Detect which cell encompasses the target text, then output its (X, Y) center coordinate. 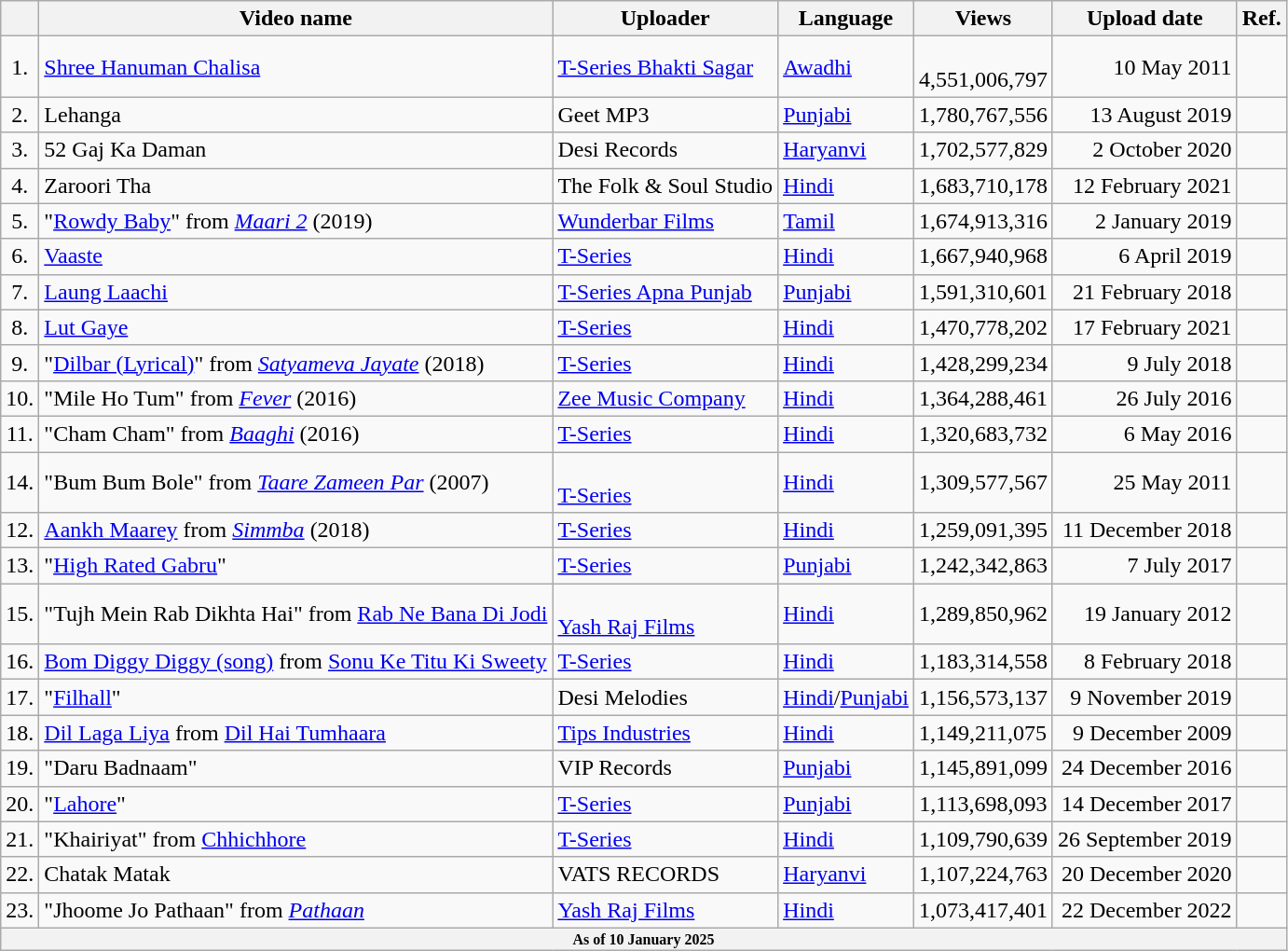
Laung Laachi (296, 292)
1,470,778,202 (982, 327)
1,309,577,567 (982, 481)
22. (21, 875)
14. (21, 481)
1,242,342,863 (982, 566)
1,428,299,234 (982, 363)
52 Gaj Ka Daman (296, 150)
Tips Industries (665, 733)
19 January 2012 (1144, 613)
7 July 2017 (1144, 566)
VATS RECORDS (665, 875)
Lut Gaye (296, 327)
"Rowdy Baby" from Maari 2 (2019) (296, 221)
13 August 2019 (1144, 115)
Wunderbar Films (665, 221)
9 July 2018 (1144, 363)
26 July 2016 (1144, 398)
20 December 2020 (1144, 875)
15. (21, 613)
"Khairiyat" from Chhichhore (296, 839)
1,145,891,099 (982, 768)
1,107,224,763 (982, 875)
1,683,710,178 (982, 186)
T-Series Apna Punjab (665, 292)
"High Rated Gabru" (296, 566)
1,289,850,962 (982, 613)
1,702,577,829 (982, 150)
4. (21, 186)
12. (21, 531)
Hindi/Punjabi (846, 697)
9 November 2019 (1144, 697)
12 February 2021 (1144, 186)
6 May 2016 (1144, 434)
Vaaste (296, 256)
1,364,288,461 (982, 398)
Zee Music Company (665, 398)
2 October 2020 (1144, 150)
"Mile Ho Tum" from Fever (2016) (296, 398)
Video name (296, 19)
10. (21, 398)
1,113,698,093 (982, 804)
6 April 2019 (1144, 256)
21. (21, 839)
17 February 2021 (1144, 327)
5. (21, 221)
Desi Melodies (665, 697)
6. (21, 256)
18. (21, 733)
24 December 2016 (1144, 768)
9. (21, 363)
Uploader (665, 19)
11. (21, 434)
2. (21, 115)
"Bum Bum Bole" from Taare Zameen Par (2007) (296, 481)
Views (982, 19)
1,073,417,401 (982, 910)
1,149,211,075 (982, 733)
23. (21, 910)
1. (21, 67)
4,551,006,797 (982, 67)
9 December 2009 (1144, 733)
Awadhi (846, 67)
Lehanga (296, 115)
1,259,091,395 (982, 531)
8. (21, 327)
Chatak Matak (296, 875)
1,591,310,601 (982, 292)
3. (21, 150)
Upload date (1144, 19)
1,320,683,732 (982, 434)
11 December 2018 (1144, 531)
Zaroori Tha (296, 186)
Ref. (1262, 19)
7. (21, 292)
"Lahore" (296, 804)
13. (21, 566)
26 September 2019 (1144, 839)
1,667,940,968 (982, 256)
Desi Records (665, 150)
10 May 2011 (1144, 67)
Dil Laga Liya from Dil Hai Tumhaara (296, 733)
Bom Diggy Diggy (song) from Sonu Ke Titu Ki Sweety (296, 662)
Geet MP3 (665, 115)
20. (21, 804)
1,183,314,558 (982, 662)
Shree Hanuman Chalisa (296, 67)
8 February 2018 (1144, 662)
As of 10 January 2025 (643, 939)
Tamil (846, 221)
16. (21, 662)
"Cham Cham" from Baaghi (2016) (296, 434)
"Jhoome Jo Pathaan" from Pathaan (296, 910)
"Filhall" (296, 697)
T-Series Bhakti Sagar (665, 67)
"Dilbar (Lyrical)" from Satyameva Jayate (2018) (296, 363)
2 January 2019 (1144, 221)
21 February 2018 (1144, 292)
Aankh Maarey from Simmba (2018) (296, 531)
"Tujh Mein Rab Dikhta Hai" from Rab Ne Bana Di Jodi (296, 613)
25 May 2011 (1144, 481)
1,109,790,639 (982, 839)
Language (846, 19)
14 December 2017 (1144, 804)
"Daru Badnaam" (296, 768)
19. (21, 768)
1,156,573,137 (982, 697)
The Folk & Soul Studio (665, 186)
1,674,913,316 (982, 221)
VIP Records (665, 768)
17. (21, 697)
1,780,767,556 (982, 115)
22 December 2022 (1144, 910)
